Scan for the cell matching the given text and deliver its [x, y] coordinate at center. 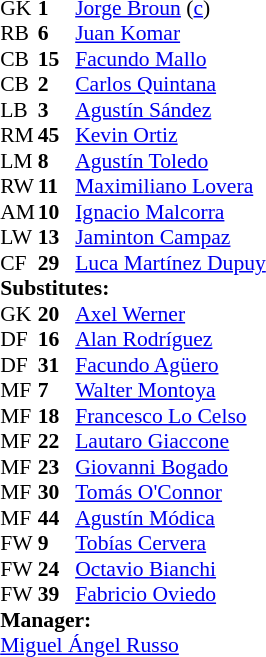
23 [57, 467]
Lautaro Giaccone [170, 441]
Agustín Toledo [170, 161]
9 [57, 543]
LM [19, 161]
2 [57, 85]
Substitutes: [133, 289]
AM [19, 212]
RW [19, 187]
16 [57, 339]
Walter Montoya [170, 391]
Axel Werner [170, 314]
Facundo Agüero [170, 365]
11 [57, 187]
RM [19, 135]
39 [57, 595]
24 [57, 569]
Kevin Ortiz [170, 135]
8 [57, 161]
Agustín Módica [170, 518]
10 [57, 212]
Jaminton Campaz [170, 237]
Juan Komar [170, 33]
RB [19, 33]
44 [57, 518]
45 [57, 135]
LW [19, 237]
22 [57, 441]
Maximiliano Lovera [170, 187]
Alan Rodríguez [170, 339]
Octavio Bianchi [170, 569]
Francesco Lo Celso [170, 416]
20 [57, 314]
6 [57, 33]
CF [19, 263]
Carlos Quintana [170, 85]
Giovanni Bogado [170, 467]
30 [57, 493]
31 [57, 365]
Ignacio Malcorra [170, 212]
13 [57, 237]
3 [57, 110]
GK [19, 314]
Tomás O'Connor [170, 493]
Tobías Cervera [170, 543]
Agustín Sández [170, 110]
Fabricio Oviedo [170, 595]
29 [57, 263]
18 [57, 416]
Luca Martínez Dupuy [170, 263]
Facundo Mallo [170, 59]
15 [57, 59]
7 [57, 391]
LB [19, 110]
Manager: [133, 620]
